Capture the cell that displays the provided text and extract its [X, Y] central coordinate. 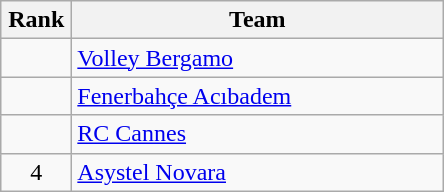
Team [258, 20]
RC Cannes [258, 134]
Rank [36, 20]
Volley Bergamo [258, 58]
4 [36, 172]
Asystel Novara [258, 172]
Fenerbahçe Acıbadem [258, 96]
